Provide the (X, Y) coordinate of the cell's center where the given text is located.  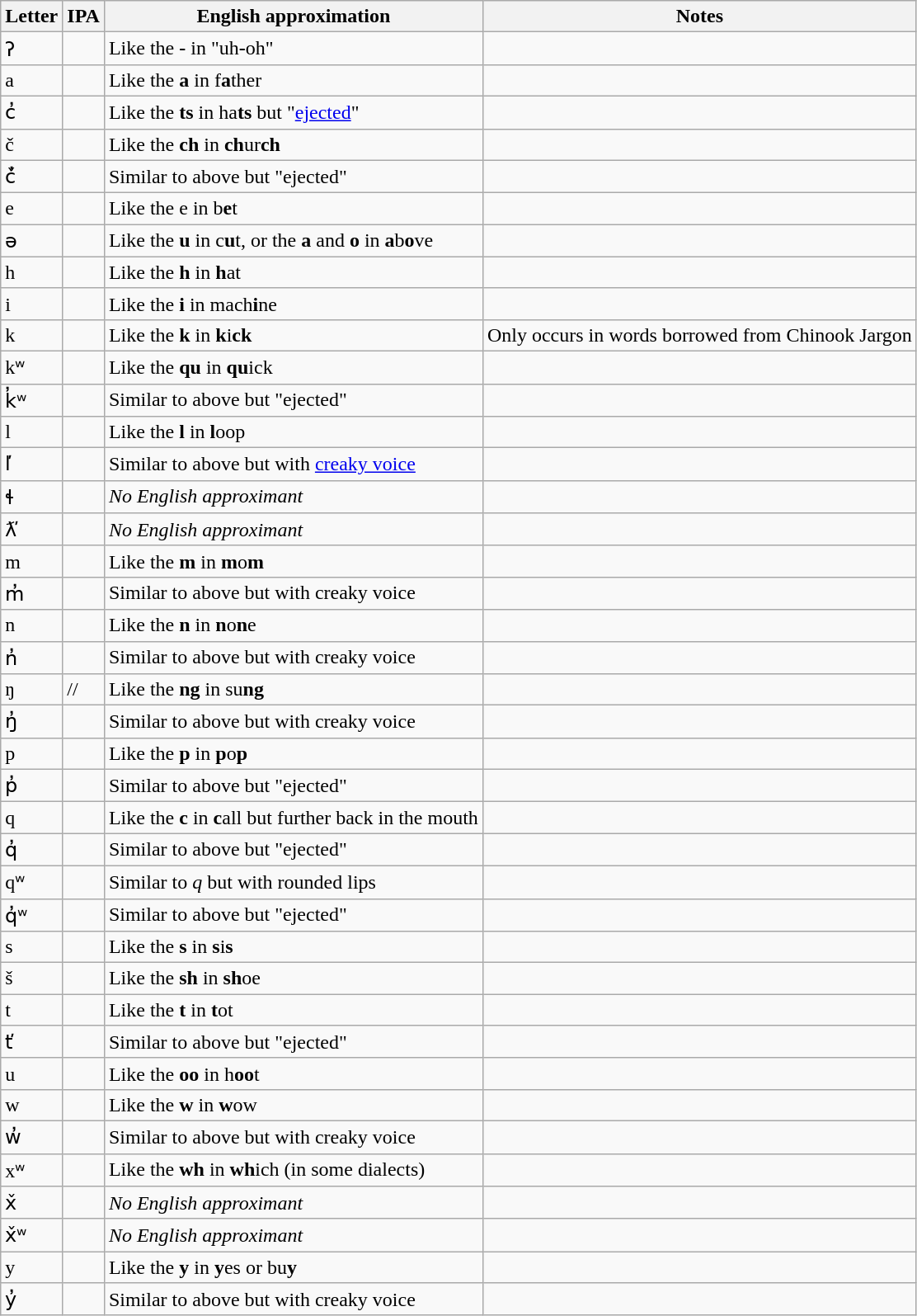
Like the c in call but further back in the mouth (294, 818)
Like the e in bet (294, 209)
Like the wh in which (in some dialects) (294, 1170)
Like the ng in sung (294, 690)
y̓ (31, 1299)
Notes (699, 17)
ŋ (31, 690)
s (31, 947)
i (31, 304)
English approximation (294, 17)
// (84, 690)
Like the s in sis (294, 947)
č̓ (31, 177)
Similar to q but with rounded lips (294, 882)
Like the i in machine (294, 304)
xʷ (31, 1170)
q̓ (31, 850)
Letter (31, 17)
u (31, 1073)
w (31, 1105)
Like the a in father (294, 80)
e (31, 209)
l (31, 432)
m̓ (31, 593)
y (31, 1267)
ʔ (31, 49)
Like the y in yes or buy (294, 1267)
Like the w in wow (294, 1105)
x̌ (31, 1203)
Like the sh in shoe (294, 979)
Like the ts in hats but "ejected" (294, 112)
ə (31, 241)
n (31, 625)
Like the oo in hoot (294, 1073)
t̕ (31, 1042)
kʷ (31, 367)
t (31, 1010)
ƛ̕ (31, 530)
m (31, 561)
Like the - in "uh-oh" (294, 49)
c̓ (31, 112)
Like the p in pop (294, 753)
h (31, 272)
p (31, 753)
Like the qu in quick (294, 367)
Like the k in kick (294, 335)
č (31, 144)
IPA (84, 17)
š (31, 979)
Like the ch in church (294, 144)
w̓ (31, 1137)
Like the m in mom (294, 561)
q̓ʷ (31, 915)
Only occurs in words borrowed from Chinook Jargon (699, 335)
Like the h in hat (294, 272)
n̓ (31, 658)
Like the l in loop (294, 432)
k̓ʷ (31, 400)
ɬ (31, 497)
Like the n in none (294, 625)
q (31, 818)
p̓ (31, 785)
ŋ̓ (31, 722)
x̌ʷ (31, 1235)
qʷ (31, 882)
l̕ (31, 465)
Like the t in tot (294, 1010)
k (31, 335)
a (31, 80)
Like the u in cut, or the a and o in above (294, 241)
